Determine the (X, Y) coordinate at the center of the cell enclosing the given text.  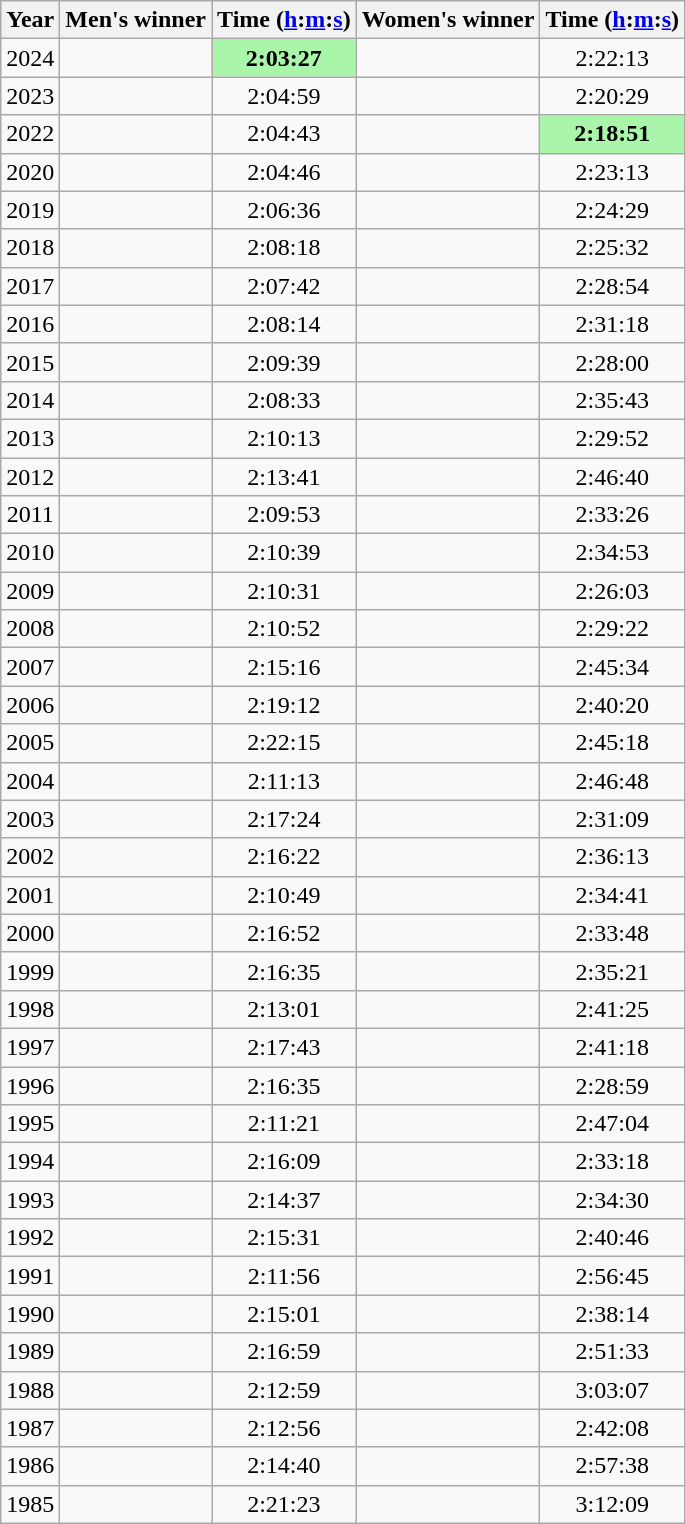
2:14:37 (284, 1200)
2024 (30, 58)
2016 (30, 324)
2000 (30, 933)
2:33:26 (612, 515)
2:25:32 (612, 248)
2:16:09 (284, 1162)
1986 (30, 1466)
2:40:20 (612, 705)
Year (30, 20)
2:40:46 (612, 1238)
2:18:51 (612, 134)
2002 (30, 857)
2:36:13 (612, 857)
2:08:18 (284, 248)
2012 (30, 477)
2:41:18 (612, 1047)
2003 (30, 819)
2:10:31 (284, 591)
1989 (30, 1352)
2008 (30, 629)
2:10:39 (284, 553)
2:34:53 (612, 553)
2:42:08 (612, 1428)
1988 (30, 1390)
2:31:09 (612, 819)
3:03:07 (612, 1390)
2:51:33 (612, 1352)
2011 (30, 515)
2005 (30, 743)
2:15:16 (284, 667)
2:16:52 (284, 933)
2:28:59 (612, 1085)
2:24:29 (612, 210)
2004 (30, 781)
2:13:41 (284, 477)
2:10:52 (284, 629)
1991 (30, 1276)
2006 (30, 705)
2:04:46 (284, 172)
2:16:22 (284, 857)
2:34:41 (612, 895)
2020 (30, 172)
2:26:03 (612, 591)
2:29:52 (612, 438)
2:12:56 (284, 1428)
2:04:43 (284, 134)
1993 (30, 1200)
2013 (30, 438)
2009 (30, 591)
2:22:15 (284, 743)
2:17:24 (284, 819)
2:19:12 (284, 705)
2022 (30, 134)
2:07:42 (284, 286)
2014 (30, 400)
2:11:21 (284, 1124)
2:16:59 (284, 1352)
1996 (30, 1085)
2:45:34 (612, 667)
2:46:40 (612, 477)
2023 (30, 96)
2:28:00 (612, 362)
2:10:49 (284, 895)
2:57:38 (612, 1466)
2010 (30, 553)
2:04:59 (284, 96)
2018 (30, 248)
2:11:56 (284, 1276)
2:06:36 (284, 210)
2:41:25 (612, 1009)
2:08:14 (284, 324)
2:15:01 (284, 1314)
2:10:13 (284, 438)
2:11:13 (284, 781)
2:29:22 (612, 629)
2:09:39 (284, 362)
1997 (30, 1047)
2:33:48 (612, 933)
2:17:43 (284, 1047)
2007 (30, 667)
2:21:23 (284, 1504)
2:34:30 (612, 1200)
2:31:18 (612, 324)
2:09:53 (284, 515)
Men's winner (136, 20)
2:08:33 (284, 400)
3:12:09 (612, 1504)
2017 (30, 286)
2:33:18 (612, 1162)
2:45:18 (612, 743)
1990 (30, 1314)
2:23:13 (612, 172)
2:15:31 (284, 1238)
2:35:21 (612, 971)
2:14:40 (284, 1466)
1985 (30, 1504)
2:20:29 (612, 96)
2019 (30, 210)
2:03:27 (284, 58)
1994 (30, 1162)
2:56:45 (612, 1276)
2:47:04 (612, 1124)
Women's winner (448, 20)
2:28:54 (612, 286)
1987 (30, 1428)
2:22:13 (612, 58)
1992 (30, 1238)
2:12:59 (284, 1390)
2:46:48 (612, 781)
1995 (30, 1124)
2:13:01 (284, 1009)
2001 (30, 895)
2:38:14 (612, 1314)
1999 (30, 971)
1998 (30, 1009)
2015 (30, 362)
2:35:43 (612, 400)
